Find where the given text appears and provide that cell's center as (x, y) coordinate. 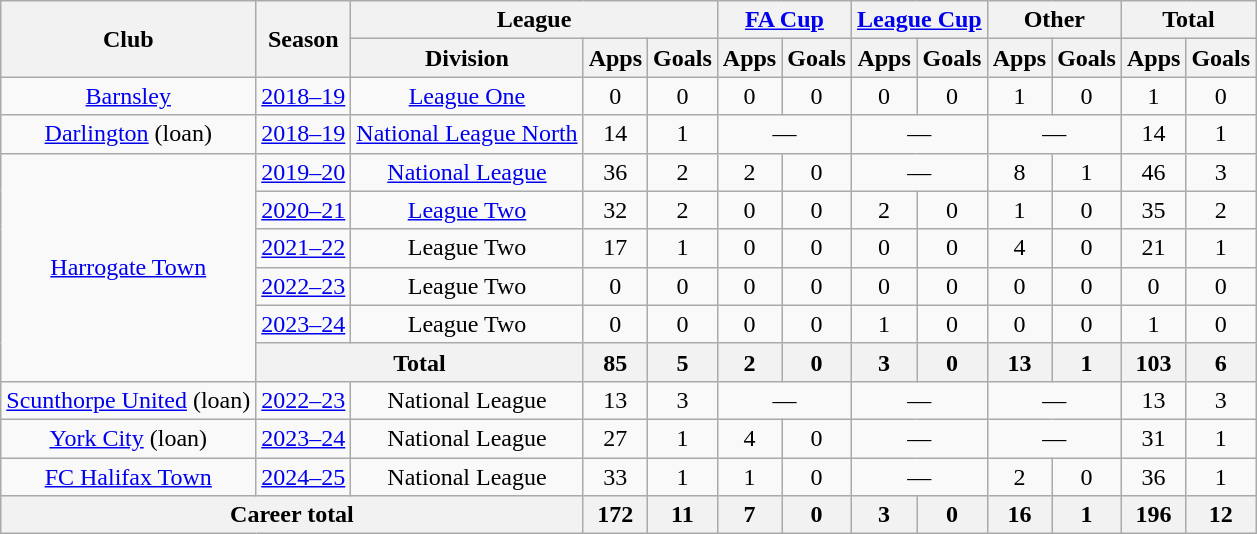
FA Cup (784, 20)
46 (1153, 172)
103 (1153, 362)
17 (615, 248)
2020–21 (304, 210)
Career total (292, 515)
Barnsley (128, 96)
Division (467, 58)
League One (467, 96)
33 (615, 477)
6 (1221, 362)
League Cup (919, 20)
21 (1153, 248)
31 (1153, 438)
York City (loan) (128, 438)
32 (615, 210)
League (534, 20)
85 (615, 362)
Darlington (loan) (128, 134)
Other (1054, 20)
12 (1221, 515)
11 (683, 515)
7 (749, 515)
Scunthorpe United (loan) (128, 400)
FC Halifax Town (128, 477)
Season (304, 39)
196 (1153, 515)
16 (1019, 515)
172 (615, 515)
27 (615, 438)
2021–22 (304, 248)
35 (1153, 210)
Harrogate Town (128, 267)
8 (1019, 172)
5 (683, 362)
National League North (467, 134)
2024–25 (304, 477)
Club (128, 39)
2019–20 (304, 172)
